Identify which cell holds the provided text, then report its [x, y] central coordinate. 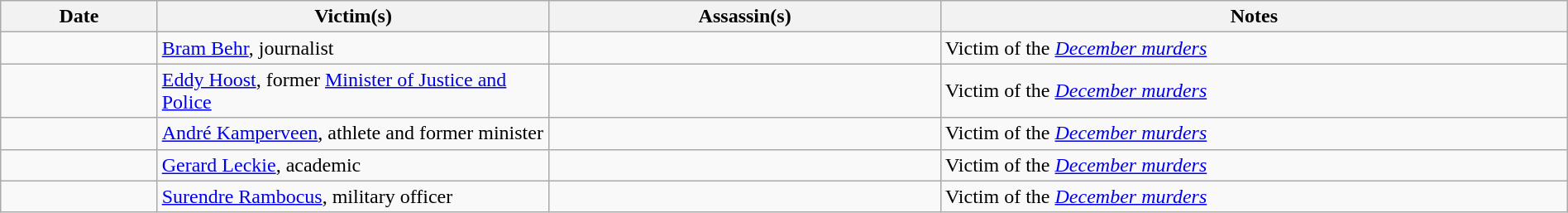
Eddy Hoost, former Minister of Justice and Police [353, 91]
Victim(s) [353, 17]
André Kamperveen, athlete and former minister [353, 133]
Surendre Rambocus, military officer [353, 196]
Assassin(s) [745, 17]
Bram Behr, journalist [353, 48]
Date [79, 17]
Notes [1254, 17]
Gerard Leckie, academic [353, 165]
